Identify which cell holds the provided text, then report its [x, y] central coordinate. 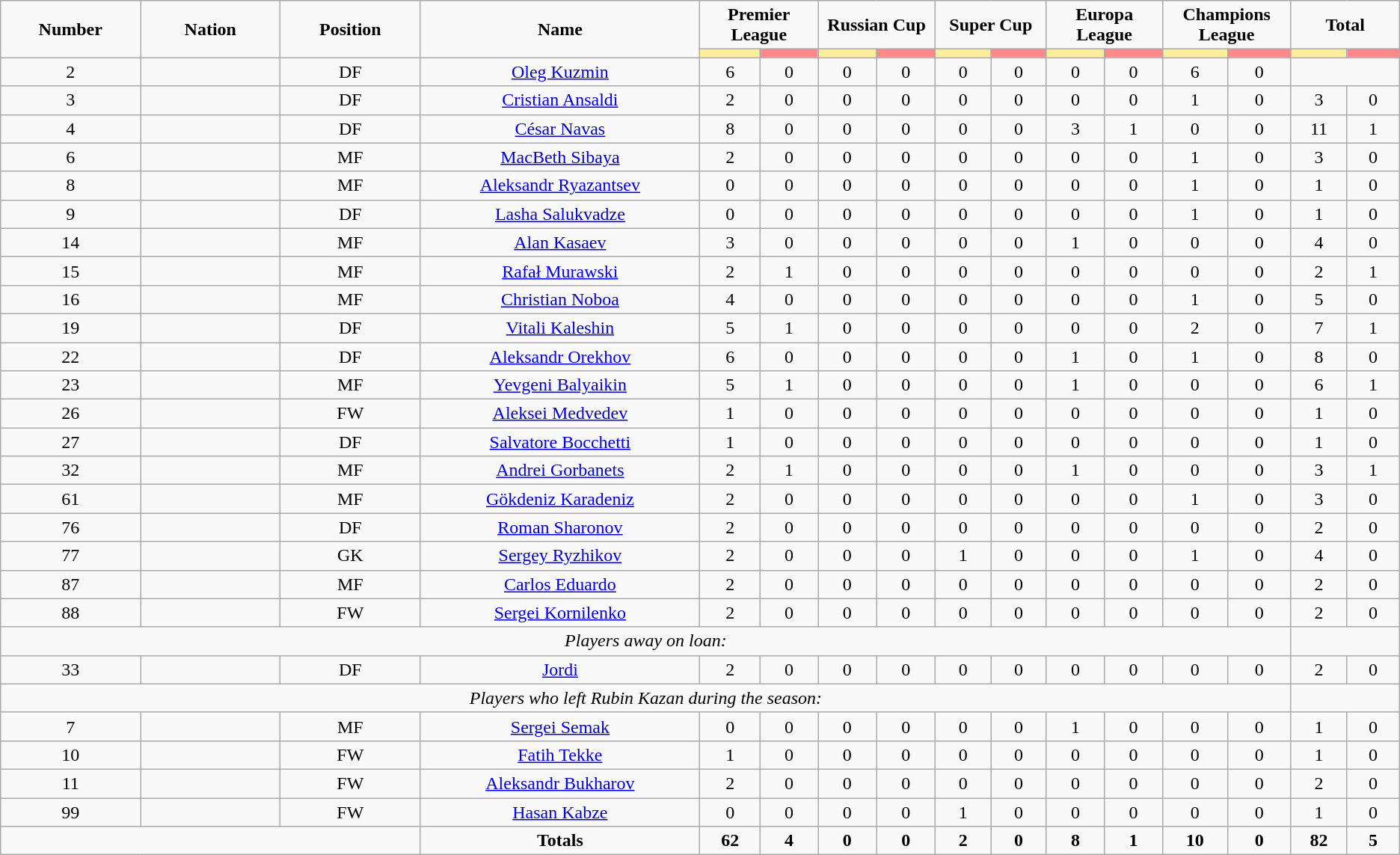
23 [70, 385]
Super Cup [992, 25]
Europa League [1104, 25]
27 [70, 442]
Fatih Tekke [560, 755]
77 [70, 556]
Aleksandr Orekhov [560, 357]
Premier League [759, 25]
88 [70, 613]
Russian Cup [876, 25]
26 [70, 414]
16 [70, 299]
Champions League [1226, 25]
33 [70, 669]
9 [70, 214]
Andrei Gorbanets [560, 471]
Position [350, 29]
Name [560, 29]
Total [1345, 25]
Oleg Kuzmin [560, 72]
Yevgeni Balyaikin [560, 385]
Lasha Salukvadze [560, 214]
Jordi [560, 669]
Sergei Kornilenko [560, 613]
Sergey Ryzhikov [560, 556]
Hasan Kabze [560, 812]
62 [730, 841]
61 [70, 499]
Christian Noboa [560, 299]
Totals [560, 841]
Players who left Rubin Kazan during the season: [646, 698]
César Navas [560, 129]
19 [70, 328]
Roman Sharonov [560, 527]
14 [70, 242]
Carlos Eduardo [560, 584]
Gökdeniz Karadeniz [560, 499]
Players away on loan: [646, 641]
Number [70, 29]
Aleksei Medvedev [560, 414]
Salvatore Bocchetti [560, 442]
Vitali Kaleshin [560, 328]
76 [70, 527]
99 [70, 812]
22 [70, 357]
15 [70, 271]
87 [70, 584]
32 [70, 471]
MacBeth Sibaya [560, 157]
Aleksandr Ryazantsev [560, 186]
Cristian Ansaldi [560, 100]
Sergei Semak [560, 726]
Nation [211, 29]
Alan Kasaev [560, 242]
Rafał Murawski [560, 271]
GK [350, 556]
82 [1319, 841]
Aleksandr Bukharov [560, 783]
